Pinpoint the cell where the given text exists, returning its [x, y] midpoint coordinate. 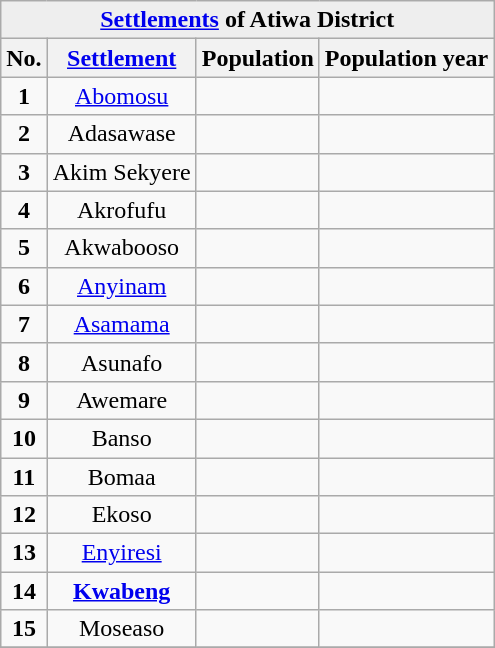
Asunafo [122, 362]
Anyinam [122, 286]
Kwabeng [122, 591]
5 [24, 248]
Abomosu [122, 96]
Awemare [122, 400]
10 [24, 438]
3 [24, 172]
Adasawase [122, 134]
7 [24, 324]
Bomaa [122, 477]
Akrofufu [122, 210]
6 [24, 286]
Settlement [122, 58]
Moseaso [122, 629]
1 [24, 96]
Enyiresi [122, 553]
13 [24, 553]
Akwabooso [122, 248]
11 [24, 477]
8 [24, 362]
Settlements of Atiwa District [248, 20]
12 [24, 515]
Asamama [122, 324]
4 [24, 210]
Akim Sekyere [122, 172]
2 [24, 134]
Population [258, 58]
Ekoso [122, 515]
Banso [122, 438]
No. [24, 58]
Population year [406, 58]
15 [24, 629]
14 [24, 591]
9 [24, 400]
